Search for the cell housing the specified text and yield its (X, Y) center coordinate. 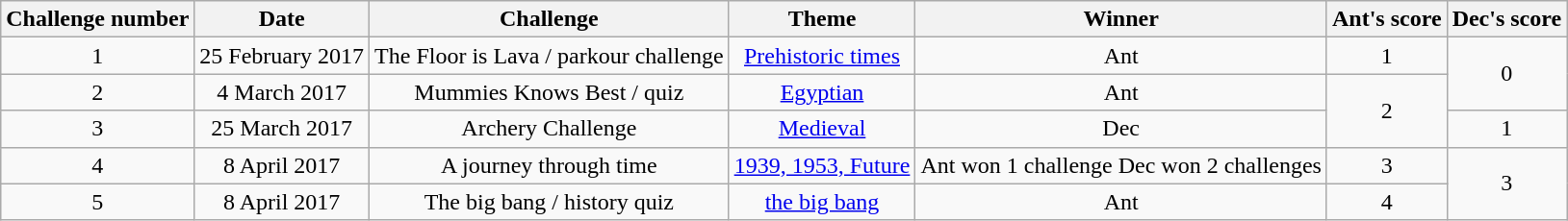
Prehistoric times (822, 56)
1939, 1953, Future (822, 165)
Dec (1121, 129)
Winner (1121, 19)
Egyptian (822, 92)
The Floor is Lava / parkour challenge (550, 56)
Challenge (550, 19)
Medieval (822, 129)
Theme (822, 19)
25 February 2017 (282, 56)
The big bang / history quiz (550, 202)
Dec's score (1507, 19)
25 March 2017 (282, 129)
Ant won 1 challenge Dec won 2 challenges (1121, 165)
Archery Challenge (550, 129)
Mummies Knows Best / quiz (550, 92)
5 (98, 202)
Ant's score (1386, 19)
4 March 2017 (282, 92)
the big bang (822, 202)
Challenge number (98, 19)
A journey through time (550, 165)
Date (282, 19)
0 (1507, 74)
